Locate the cell with the specified text and output its (x, y) center coordinate. 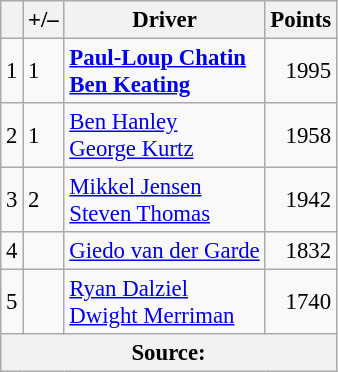
Points (300, 20)
Source: (169, 353)
Mikkel Jensen Steven Thomas (164, 200)
Driver (164, 20)
1942 (300, 200)
1958 (300, 136)
Giedo van der Garde (164, 251)
Ben Hanley George Kurtz (164, 136)
3 (12, 200)
1995 (300, 72)
5 (12, 302)
+/– (44, 20)
Paul-Loup Chatin Ben Keating (164, 72)
1832 (300, 251)
Ryan Dalziel Dwight Merriman (164, 302)
4 (12, 251)
1740 (300, 302)
